Scan for the cell matching the given text and deliver its (X, Y) coordinate at center. 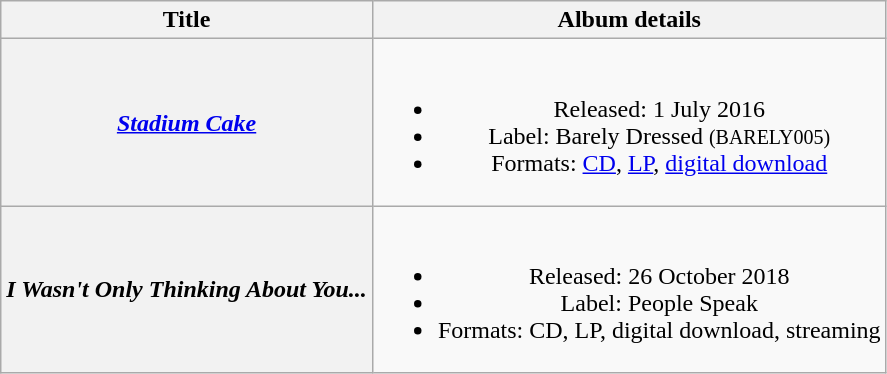
Album details (629, 20)
Released: 26 October 2018Label: People SpeakFormats: CD, LP, digital download, streaming (629, 290)
Stadium Cake (187, 122)
I Wasn't Only Thinking About You... (187, 290)
Released: 1 July 2016Label: Barely Dressed (BARELY005)Formats: CD, LP, digital download (629, 122)
Title (187, 20)
